Return [x, y] of the center of cell containing provided text 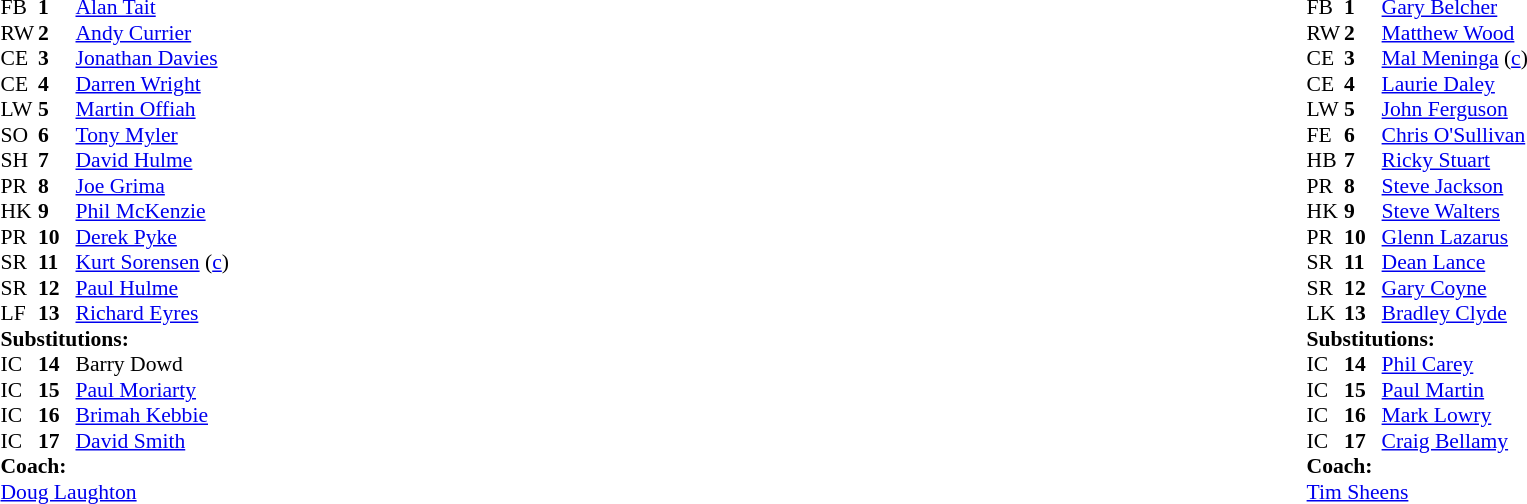
Paul Hulme [152, 288]
LF [19, 313]
Joe Grima [152, 186]
Jonathan Davies [152, 59]
FE [1326, 135]
SH [19, 161]
Brimah Kebbie [152, 415]
SO [19, 135]
Darren Wright [152, 84]
Paul Moriarty [152, 390]
David Smith [152, 441]
Barry Dowd [152, 365]
Substitutions: [114, 339]
Derek Pyke [152, 237]
HB [1326, 161]
Phil McKenzie [152, 211]
Richard Eyres [152, 313]
Martin Offiah [152, 109]
Tony Myler [152, 135]
Andy Currier [152, 33]
Coach: [114, 467]
LK [1326, 313]
David Hulme [152, 161]
Kurt Sorensen (c) [152, 263]
